Extract the [x, y] coordinate from the center of the cell holding the provided text.  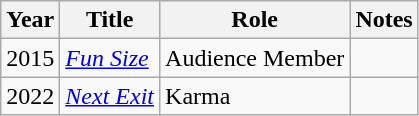
2015 [30, 58]
Next Exit [110, 96]
Title [110, 20]
Karma [255, 96]
Year [30, 20]
Role [255, 20]
Fun Size [110, 58]
Notes [384, 20]
Audience Member [255, 58]
2022 [30, 96]
